Determine the [x, y] coordinate at the center of the cell enclosing the given text.  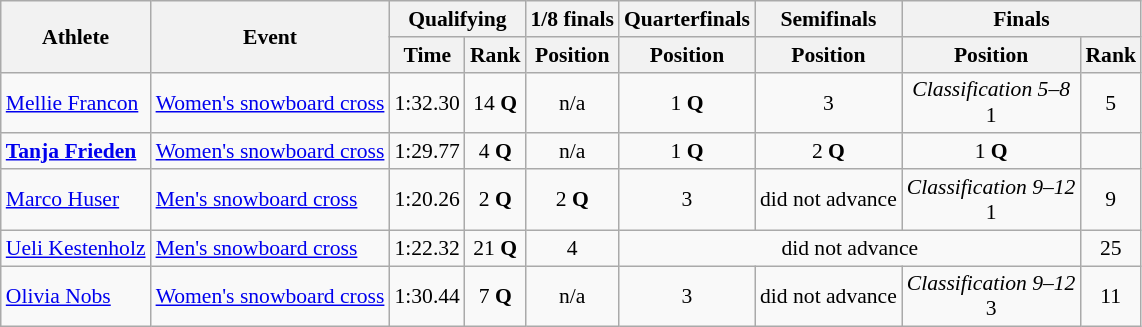
Ueli Kestenholz [76, 248]
Time [426, 55]
1:29.77 [426, 152]
9 [1110, 200]
Marco Huser [76, 200]
5 [1110, 102]
Qualifying [457, 19]
Classification 9–121 [992, 200]
1:32.30 [426, 102]
1:30.44 [426, 296]
Classification 5–81 [992, 102]
Olivia Nobs [76, 296]
1:22.32 [426, 248]
25 [1110, 248]
Classification 9–123 [992, 296]
Mellie Francon [76, 102]
11 [1110, 296]
21 Q [496, 248]
Finals [1022, 19]
Tanja Frieden [76, 152]
4 Q [496, 152]
7 Q [496, 296]
1:20.26 [426, 200]
Semifinals [828, 19]
Event [270, 36]
Quarterfinals [687, 19]
1/8 finals [572, 19]
4 [572, 248]
14 Q [496, 102]
Athlete [76, 36]
